Search for the cell housing the specified text and yield its [X, Y] center coordinate. 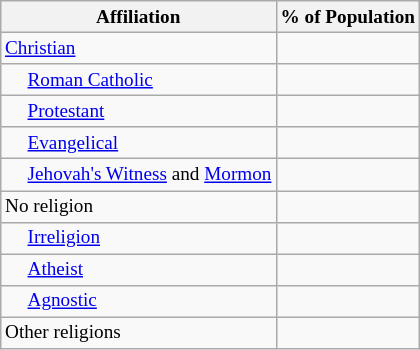
Jehovah's Witness and Mormon [138, 175]
Other religions [138, 333]
Protestant [138, 111]
% of Population [348, 17]
Roman Catholic [138, 80]
Irreligion [138, 238]
No religion [138, 206]
Atheist [138, 270]
Agnostic [138, 301]
Affiliation [138, 17]
Evangelical [138, 143]
Christian [138, 48]
